Pinpoint the cell where the given text exists, returning its (X, Y) midpoint coordinate. 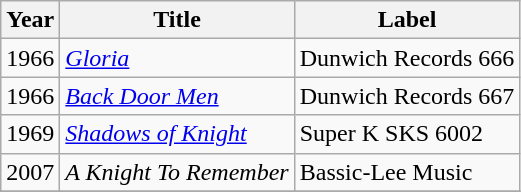
Back Door Men (177, 96)
Dunwich Records 666 (407, 58)
Dunwich Records 667 (407, 96)
Label (407, 20)
Shadows of Knight (177, 134)
A Knight To Remember (177, 172)
Year (30, 20)
Gloria (177, 58)
Super K SKS 6002 (407, 134)
1969 (30, 134)
Bassic-Lee Music (407, 172)
Title (177, 20)
2007 (30, 172)
